Find where the given text appears and provide that cell's center as (X, Y) coordinate. 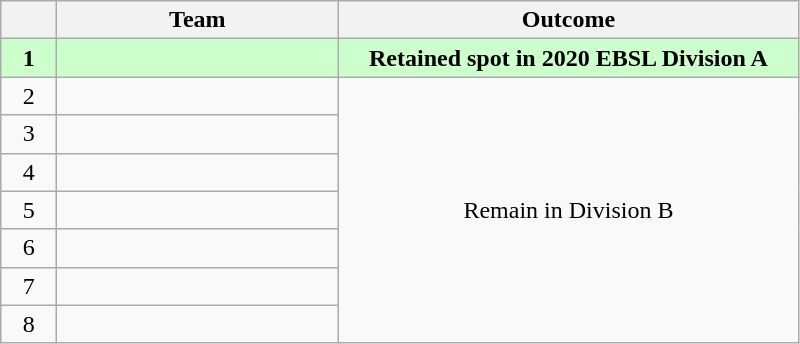
1 (29, 58)
Team (198, 20)
4 (29, 172)
3 (29, 134)
5 (29, 210)
6 (29, 248)
Outcome (568, 20)
2 (29, 96)
8 (29, 324)
7 (29, 286)
Retained spot in 2020 EBSL Division A (568, 58)
Remain in Division B (568, 210)
